Search for the cell housing the specified text and yield its [x, y] center coordinate. 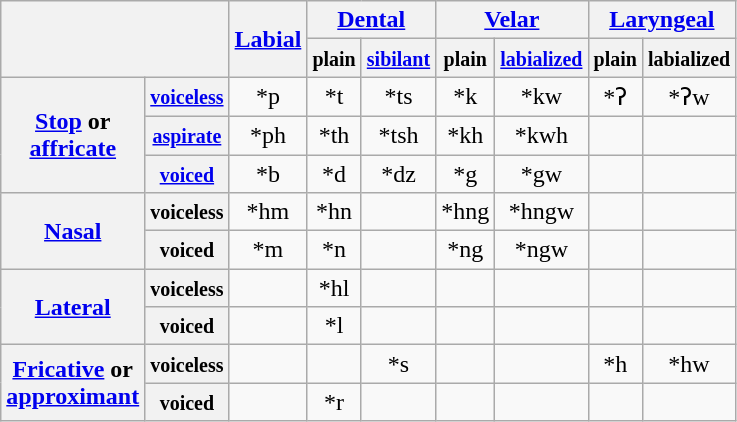
*kw [542, 97]
aspirate [187, 135]
*ph [268, 135]
*ʔ [615, 97]
*m [268, 250]
*kh [466, 135]
Labial [268, 39]
*p [268, 97]
*d [334, 173]
Nasal [73, 231]
*l [334, 326]
Fricative orapproximant [73, 383]
*gw [542, 173]
*g [466, 173]
*ngw [542, 250]
*n [334, 250]
*tsh [398, 135]
*ts [398, 97]
*t [334, 97]
*hng [466, 212]
Stop oraffricate [73, 135]
*s [398, 364]
*hw [688, 364]
*th [334, 135]
Laryngeal [662, 20]
Velar [512, 20]
Lateral [73, 307]
*dz [398, 173]
*b [268, 173]
*r [334, 402]
sibilant [398, 58]
*k [466, 97]
Dental [372, 20]
*hn [334, 212]
*hm [268, 212]
*kwh [542, 135]
*hngw [542, 212]
*ng [466, 250]
*ʔw [688, 97]
*hl [334, 288]
*h [615, 364]
